Identify which cell holds the provided text, then report its [X, Y] central coordinate. 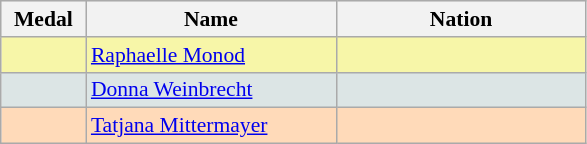
Medal [44, 19]
Raphaelle Monod [211, 55]
Name [211, 19]
Nation [461, 19]
Donna Weinbrecht [211, 90]
Tatjana Mittermayer [211, 126]
